Detect which cell encompasses the target text, then output its (x, y) center coordinate. 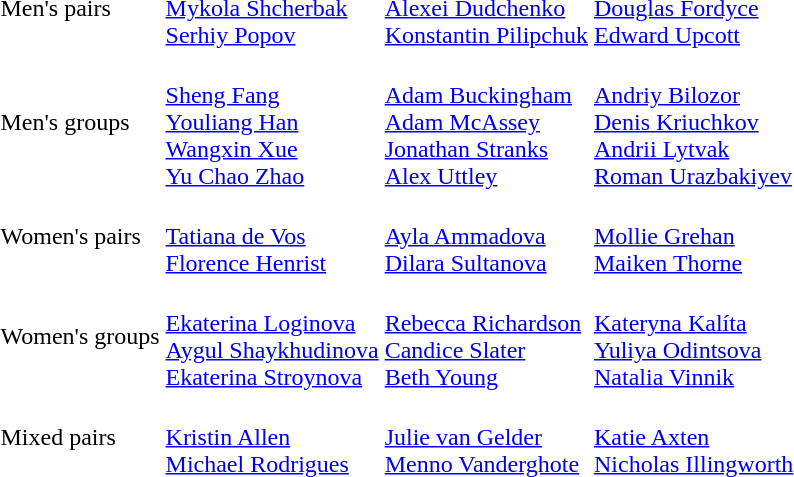
Adam BuckinghamAdam McAsseyJonathan StranksAlex Uttley (486, 122)
Ayla AmmadovaDilara Sultanova (486, 236)
Sheng FangYouliang HanWangxin XueYu Chao Zhao (272, 122)
Ekaterina LoginovaAygul ShaykhudinovaEkaterina Stroynova (272, 336)
Tatiana de VosFlorence Henrist (272, 236)
Rebecca RichardsonCandice Slater Beth Young (486, 336)
